Scan for the cell matching the given text and deliver its [x, y] coordinate at center. 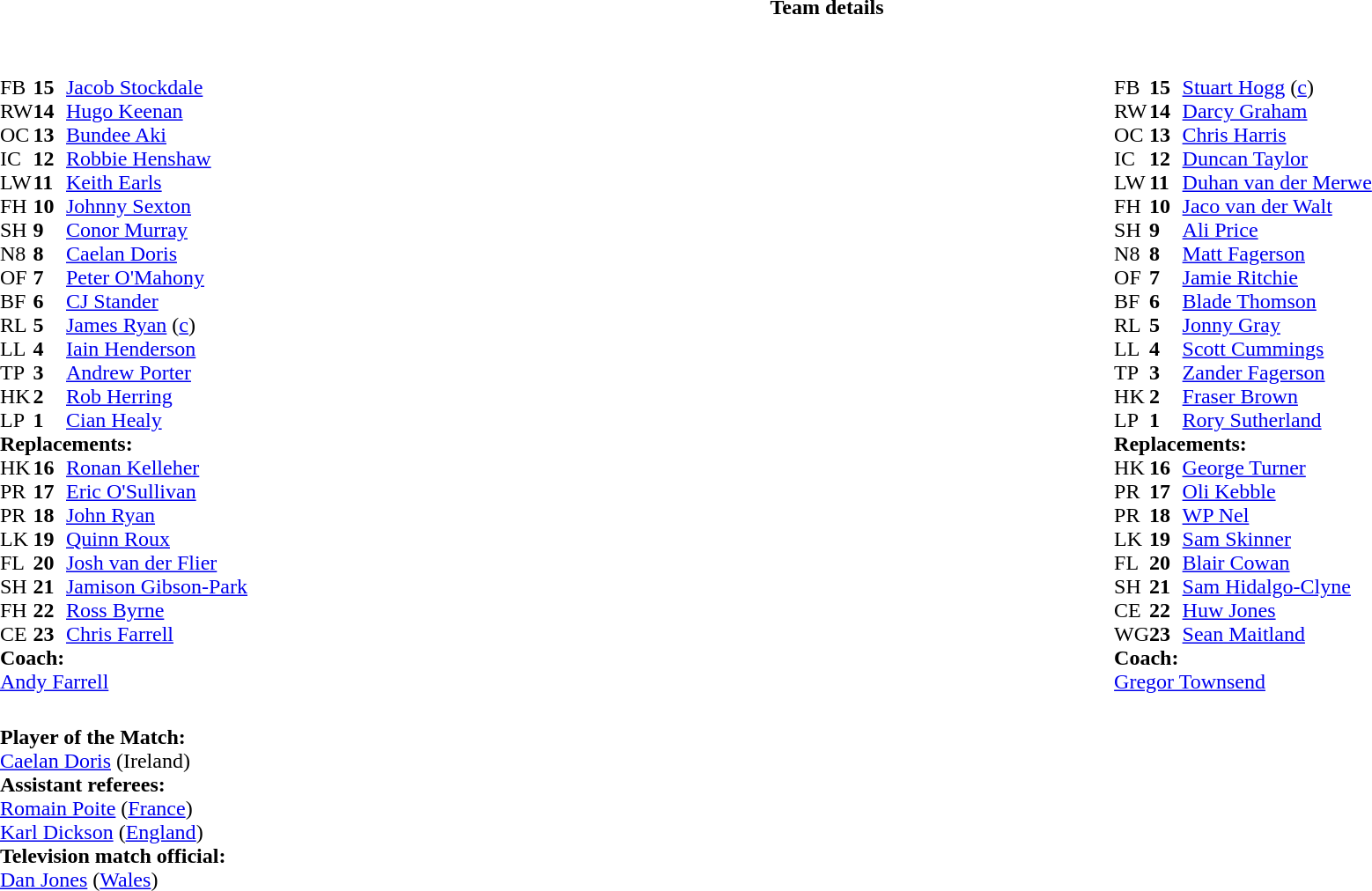
Matt Fagerson [1277, 254]
Jonny Gray [1277, 326]
Stuart Hogg (c) [1277, 88]
Conor Murray [157, 231]
Darcy Graham [1277, 111]
Oli Kebble [1277, 491]
Hugo Keenan [157, 111]
Jamie Ritchie [1277, 278]
Eric O'Sullivan [157, 491]
Zander Fagerson [1277, 373]
CJ Stander [157, 301]
WP Nel [1277, 516]
WG [1132, 634]
Sam Hidalgo-Clyne [1277, 586]
Andrew Porter [157, 373]
Ross Byrne [157, 611]
Sam Skinner [1277, 539]
Bundee Aki [157, 136]
Iain Henderson [157, 349]
John Ryan [157, 516]
Chris Harris [1277, 136]
Josh van der Flier [157, 563]
Chris Farrell [157, 634]
Fraser Brown [1277, 396]
James Ryan (c) [157, 326]
Sean Maitland [1277, 634]
Jaco van der Walt [1277, 206]
Johnny Sexton [157, 206]
Duncan Taylor [1277, 158]
Jamison Gibson-Park [157, 586]
Keith Earls [157, 183]
Cian Healy [157, 421]
Peter O'Mahony [157, 278]
Scott Cummings [1277, 349]
Quinn Roux [157, 539]
Ronan Kelleher [157, 468]
Rory Sutherland [1277, 421]
Huw Jones [1277, 611]
Blade Thomson [1277, 301]
George Turner [1277, 468]
Duhan van der Merwe [1277, 183]
Ali Price [1277, 231]
Andy Farrell [123, 681]
Blair Cowan [1277, 563]
Gregor Townsend [1243, 681]
Caelan Doris [157, 254]
Rob Herring [157, 396]
Jacob Stockdale [157, 88]
Robbie Henshaw [157, 158]
